Identify which cell holds the provided text, then report its [x, y] central coordinate. 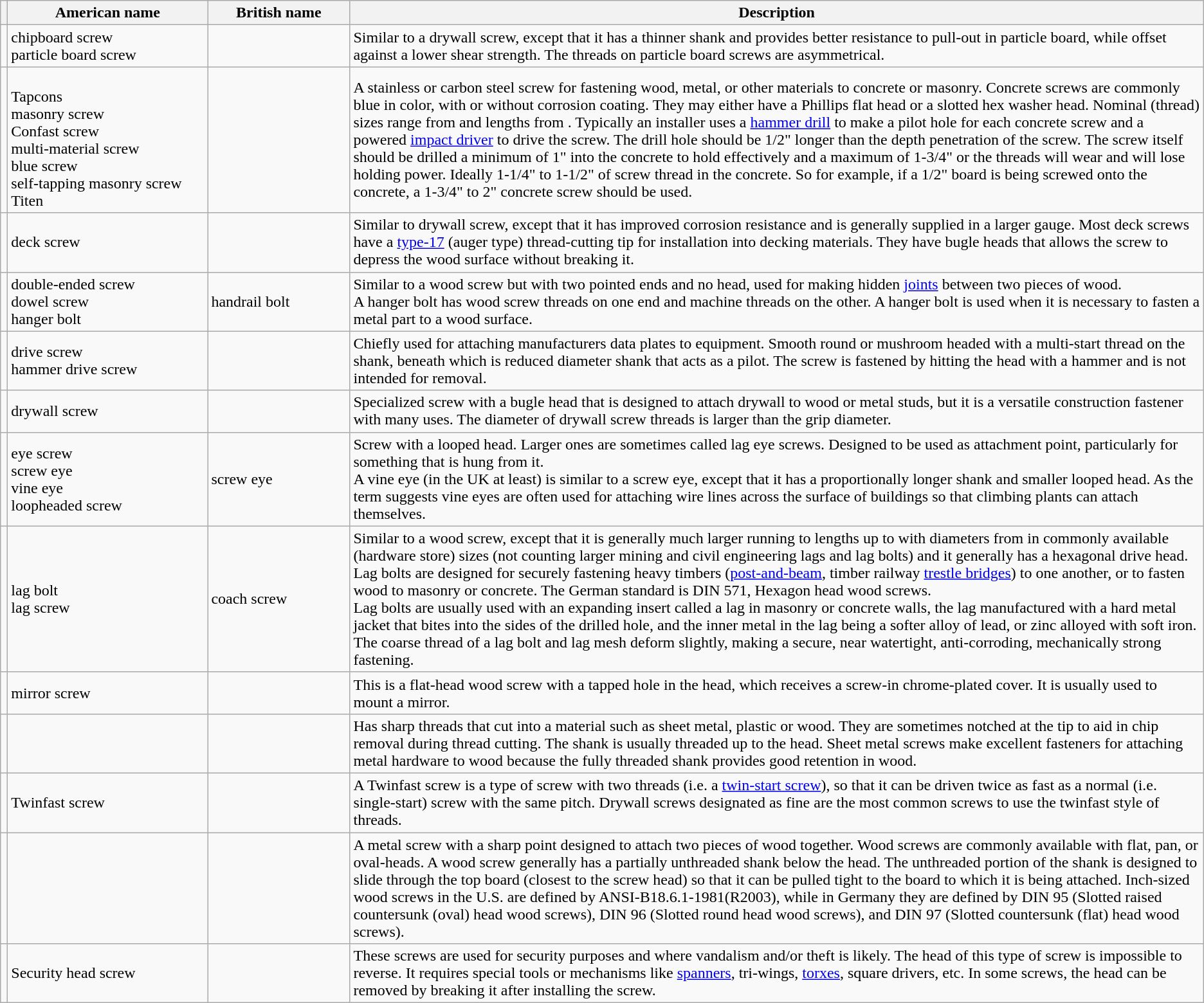
coach screw [279, 599]
American name [108, 13]
chipboard screwparticle board screw [108, 46]
Security head screw [108, 973]
handrail bolt [279, 302]
deck screw [108, 242]
This is a flat-head wood screw with a tapped hole in the head, which receives a screw-in chrome-plated cover. It is usually used to mount a mirror. [777, 693]
Twinfast screw [108, 802]
lag boltlag screw [108, 599]
eye screwscrew eyevine eyeloopheaded screw [108, 479]
Description [777, 13]
screw eye [279, 479]
mirror screw [108, 693]
Tapconsmasonry screwConfast screwmulti-material screwblue screwself-tapping masonry screwTiten [108, 140]
double-ended screwdowel screwhanger bolt [108, 302]
British name [279, 13]
drive screwhammer drive screw [108, 361]
drywall screw [108, 411]
